Scan for the cell matching the given text and deliver its (x, y) coordinate at center. 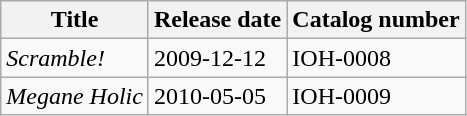
IOH-0008 (376, 58)
Title (75, 20)
Scramble! (75, 58)
Megane Holic (75, 96)
2010-05-05 (217, 96)
2009-12-12 (217, 58)
Release date (217, 20)
IOH-0009 (376, 96)
Catalog number (376, 20)
